Pinpoint the cell where the given text exists, returning its [X, Y] midpoint coordinate. 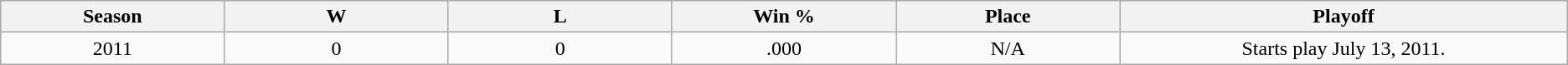
.000 [784, 48]
W [337, 17]
Playoff [1344, 17]
N/A [1008, 48]
Starts play July 13, 2011. [1344, 48]
2011 [112, 48]
Season [112, 17]
Win % [784, 17]
L [560, 17]
Place [1008, 17]
